Extract the [x, y] coordinate from the center of the cell holding the provided text.  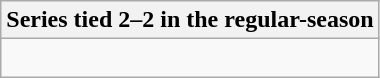
Series tied 2–2 in the regular-season [190, 20]
